Capture the cell that displays the provided text and extract its (X, Y) central coordinate. 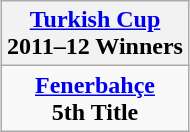
Turkish Cup2011–12 Winners (96, 34)
Fenerbahçe5th Title (96, 98)
